Determine the [X, Y] coordinate at the center of the cell enclosing the given text.  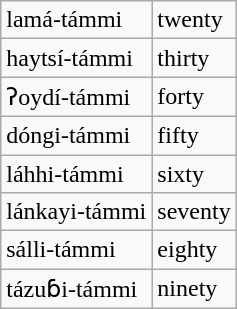
ʔoydí-támmi [76, 97]
forty [194, 97]
láhhi-támmi [76, 173]
ninety [194, 289]
fifty [194, 135]
seventy [194, 212]
haytsí-támmi [76, 58]
thirty [194, 58]
sixty [194, 173]
lamá-támmi [76, 20]
twenty [194, 20]
eighty [194, 250]
sálli-támmi [76, 250]
tázuɓi-támmi [76, 289]
lánkayi-támmi [76, 212]
dóngi-támmi [76, 135]
